Detect which cell encompasses the target text, then output its [X, Y] center coordinate. 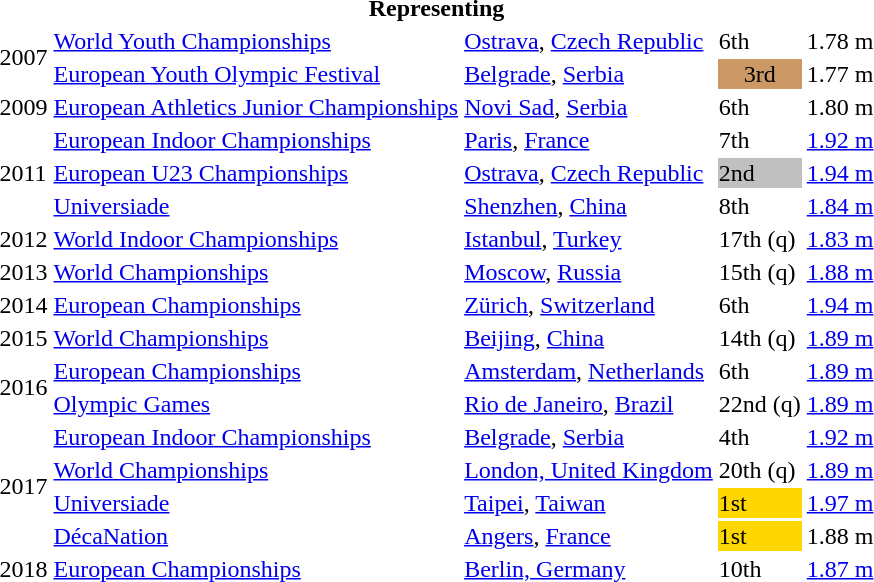
European Youth Olympic Festival [256, 74]
7th [760, 140]
20th (q) [760, 470]
Zürich, Switzerland [589, 305]
14th (q) [760, 338]
European U23 Championships [256, 173]
Novi Sad, Serbia [589, 107]
17th (q) [760, 239]
2nd [760, 173]
Angers, France [589, 536]
8th [760, 206]
DécaNation [256, 536]
London, United Kingdom [589, 470]
Paris, France [589, 140]
Shenzhen, China [589, 206]
4th [760, 437]
Beijing, China [589, 338]
European Athletics Junior Championships [256, 107]
Moscow, Russia [589, 272]
World Youth Championships [256, 41]
22nd (q) [760, 404]
15th (q) [760, 272]
Rio de Janeiro, Brazil [589, 404]
3rd [760, 74]
World Indoor Championships [256, 239]
Olympic Games [256, 404]
Amsterdam, Netherlands [589, 371]
Taipei, Taiwan [589, 503]
Istanbul, Turkey [589, 239]
